Capture the cell that displays the provided text and extract its [x, y] central coordinate. 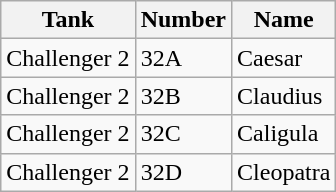
Number [183, 20]
Cleopatra [284, 172]
32A [183, 58]
Claudius [284, 96]
Tank [68, 20]
Caligula [284, 134]
Caesar [284, 58]
Name [284, 20]
32D [183, 172]
32B [183, 96]
32C [183, 134]
